Capture the cell that displays the provided text and extract its (X, Y) central coordinate. 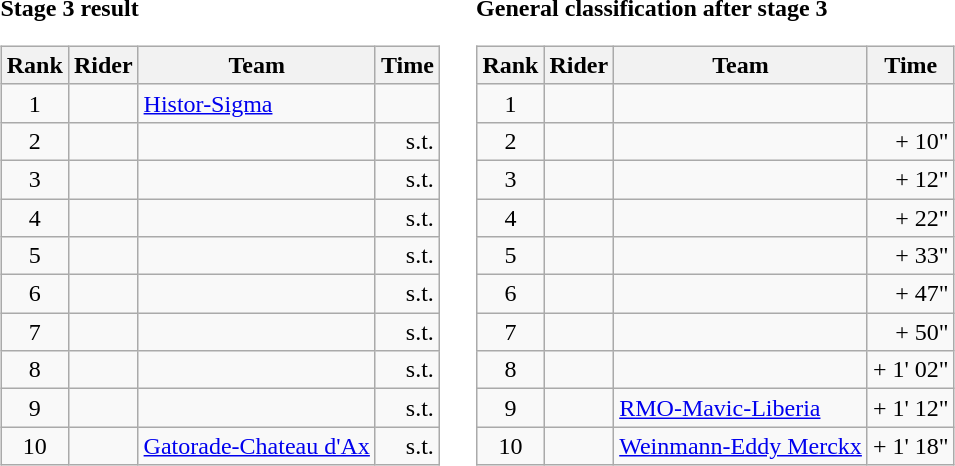
Histor-Sigma (256, 103)
+ 33" (910, 256)
+ 1' 18" (910, 446)
+ 50" (910, 332)
+ 10" (910, 141)
RMO-Mavic-Liberia (741, 408)
Weinmann-Eddy Merckx (741, 446)
+ 22" (910, 217)
+ 47" (910, 294)
+ 12" (910, 179)
+ 1' 02" (910, 370)
Gatorade-Chateau d'Ax (256, 446)
+ 1' 12" (910, 408)
